Extract the (X, Y) coordinate from the center of the cell holding the provided text.  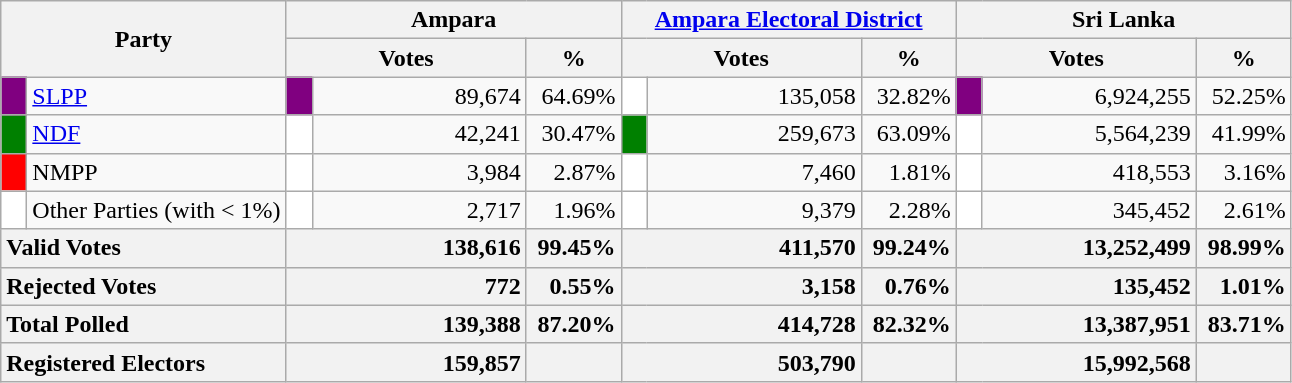
Valid Votes (144, 248)
135,452 (1076, 286)
139,388 (406, 324)
2.28% (908, 210)
Ampara Electoral District (788, 20)
503,790 (741, 362)
Other Parties (with < 1%) (156, 210)
3,984 (419, 172)
64.69% (574, 96)
13,252,499 (1076, 248)
41.99% (1244, 134)
Total Polled (144, 324)
89,674 (419, 96)
411,570 (741, 248)
159,857 (406, 362)
2,717 (419, 210)
NDF (156, 134)
3,158 (741, 286)
5,564,239 (1089, 134)
32.82% (908, 96)
1.96% (574, 210)
13,387,951 (1076, 324)
15,992,568 (1076, 362)
98.99% (1244, 248)
2.87% (574, 172)
418,553 (1089, 172)
414,728 (741, 324)
6,924,255 (1089, 96)
Sri Lanka (1124, 20)
NMPP (156, 172)
99.24% (908, 248)
772 (406, 286)
Party (144, 39)
87.20% (574, 324)
83.71% (1244, 324)
7,460 (754, 172)
30.47% (574, 134)
0.76% (908, 286)
Registered Electors (144, 362)
99.45% (574, 248)
259,673 (754, 134)
52.25% (1244, 96)
Ampara (454, 20)
63.09% (908, 134)
9,379 (754, 210)
42,241 (419, 134)
345,452 (1089, 210)
1.81% (908, 172)
138,616 (406, 248)
1.01% (1244, 286)
SLPP (156, 96)
3.16% (1244, 172)
82.32% (908, 324)
2.61% (1244, 210)
Rejected Votes (144, 286)
135,058 (754, 96)
0.55% (574, 286)
